Output the [X, Y] coordinate of the center of the cell containing the given text.  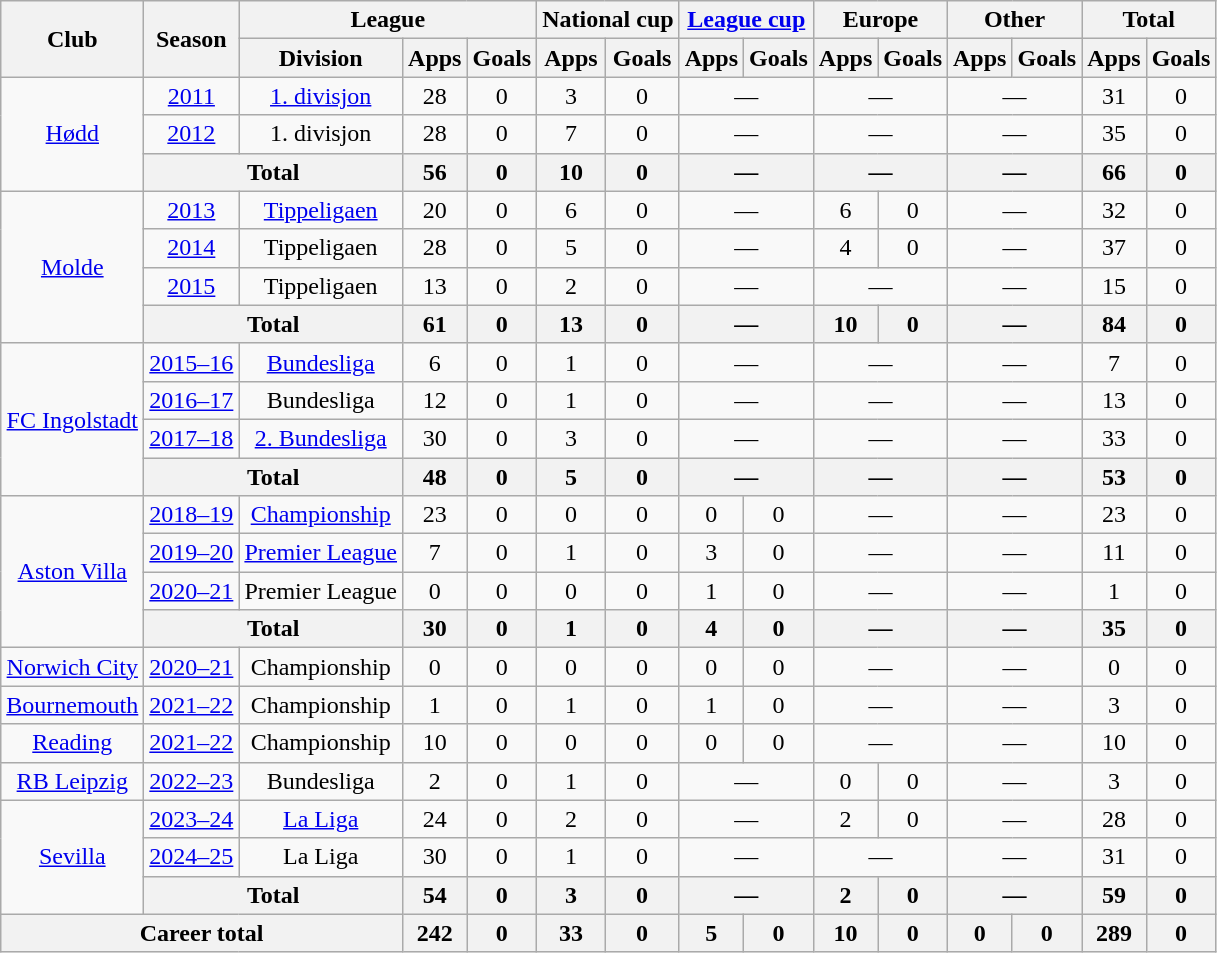
242 [435, 933]
RB Leipzig [72, 781]
2014 [192, 248]
Sevilla [72, 857]
53 [1114, 477]
2015–16 [192, 362]
2022–23 [192, 781]
2016–17 [192, 400]
59 [1114, 895]
Other [1015, 20]
32 [1114, 210]
11 [1114, 553]
2011 [192, 96]
League [388, 20]
2018–19 [192, 515]
24 [435, 819]
Europe [880, 20]
Molde [72, 267]
Career total [202, 933]
56 [435, 172]
National cup [608, 20]
15 [1114, 286]
61 [435, 324]
Norwich City [72, 667]
20 [435, 210]
2015 [192, 286]
Club [72, 39]
Division [321, 58]
Bournemouth [72, 705]
12 [435, 400]
48 [435, 477]
2019–20 [192, 553]
2012 [192, 134]
2023–24 [192, 819]
League cup [746, 20]
Aston Villa [72, 572]
2. Bundesliga [321, 438]
2024–25 [192, 857]
289 [1114, 933]
37 [1114, 248]
FC Ingolstadt [72, 419]
2017–18 [192, 438]
2013 [192, 210]
54 [435, 895]
Reading [72, 743]
Hødd [72, 134]
84 [1114, 324]
66 [1114, 172]
Season [192, 39]
